Search for the cell housing the specified text and yield its [x, y] center coordinate. 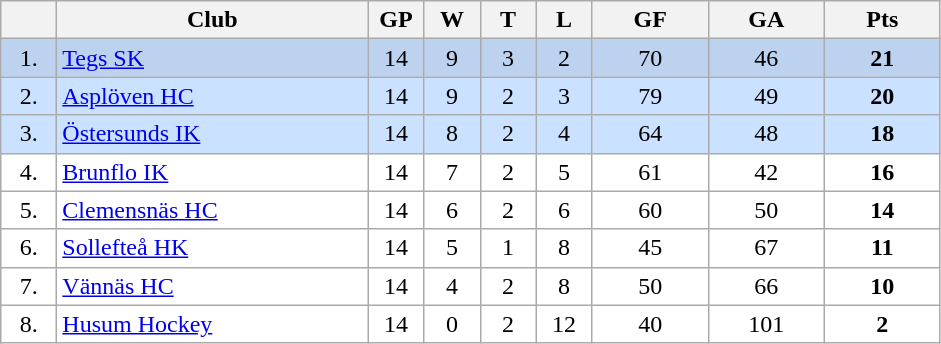
Tegs SK [212, 58]
49 [766, 96]
4. [29, 172]
L [564, 20]
Husum Hockey [212, 324]
42 [766, 172]
1. [29, 58]
6. [29, 248]
Club [212, 20]
60 [650, 210]
Östersunds IK [212, 134]
7 [452, 172]
W [452, 20]
Vännäs HC [212, 286]
40 [650, 324]
Sollefteå HK [212, 248]
7. [29, 286]
5. [29, 210]
67 [766, 248]
Brunflo IK [212, 172]
0 [452, 324]
64 [650, 134]
66 [766, 286]
1 [508, 248]
11 [882, 248]
12 [564, 324]
Pts [882, 20]
61 [650, 172]
10 [882, 286]
79 [650, 96]
Clemensnäs HC [212, 210]
70 [650, 58]
Asplöven HC [212, 96]
48 [766, 134]
16 [882, 172]
20 [882, 96]
46 [766, 58]
18 [882, 134]
2. [29, 96]
T [508, 20]
3. [29, 134]
21 [882, 58]
101 [766, 324]
GP [396, 20]
8. [29, 324]
GA [766, 20]
GF [650, 20]
45 [650, 248]
